Detect which cell encompasses the target text, then output its (X, Y) center coordinate. 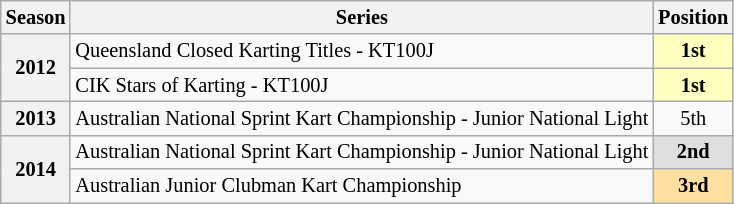
5th (693, 118)
2nd (693, 152)
2014 (36, 168)
2012 (36, 68)
3rd (693, 186)
Queensland Closed Karting Titles - KT100J (362, 51)
Australian Junior Clubman Kart Championship (362, 186)
Season (36, 17)
Position (693, 17)
Series (362, 17)
2013 (36, 118)
CIK Stars of Karting - KT100J (362, 85)
